Capture the cell that displays the provided text and extract its (X, Y) central coordinate. 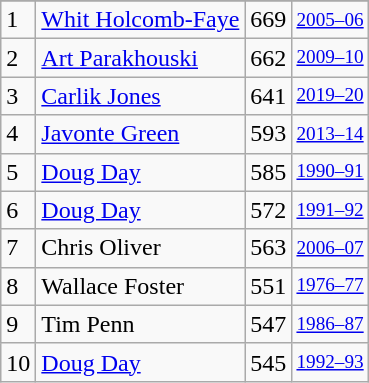
5 (18, 172)
551 (268, 286)
2009–10 (330, 58)
2005–06 (330, 20)
2013–14 (330, 134)
Whit Holcomb-Faye (140, 20)
Art Parakhouski (140, 58)
545 (268, 362)
3 (18, 96)
9 (18, 324)
6 (18, 210)
662 (268, 58)
Carlik Jones (140, 96)
1991–92 (330, 210)
1990–91 (330, 172)
585 (268, 172)
2019–20 (330, 96)
2 (18, 58)
563 (268, 248)
Wallace Foster (140, 286)
593 (268, 134)
669 (268, 20)
Javonte Green (140, 134)
547 (268, 324)
641 (268, 96)
1986–87 (330, 324)
8 (18, 286)
Tim Penn (140, 324)
1992–93 (330, 362)
Chris Oliver (140, 248)
7 (18, 248)
10 (18, 362)
2006–07 (330, 248)
1 (18, 20)
4 (18, 134)
1976–77 (330, 286)
572 (268, 210)
